Locate the cell with the specified text and output its (x, y) center coordinate. 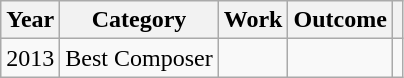
Outcome (340, 20)
Best Composer (139, 58)
Year (30, 20)
Work (253, 20)
2013 (30, 58)
Category (139, 20)
